Extract the (X, Y) coordinate from the center of the cell holding the provided text.  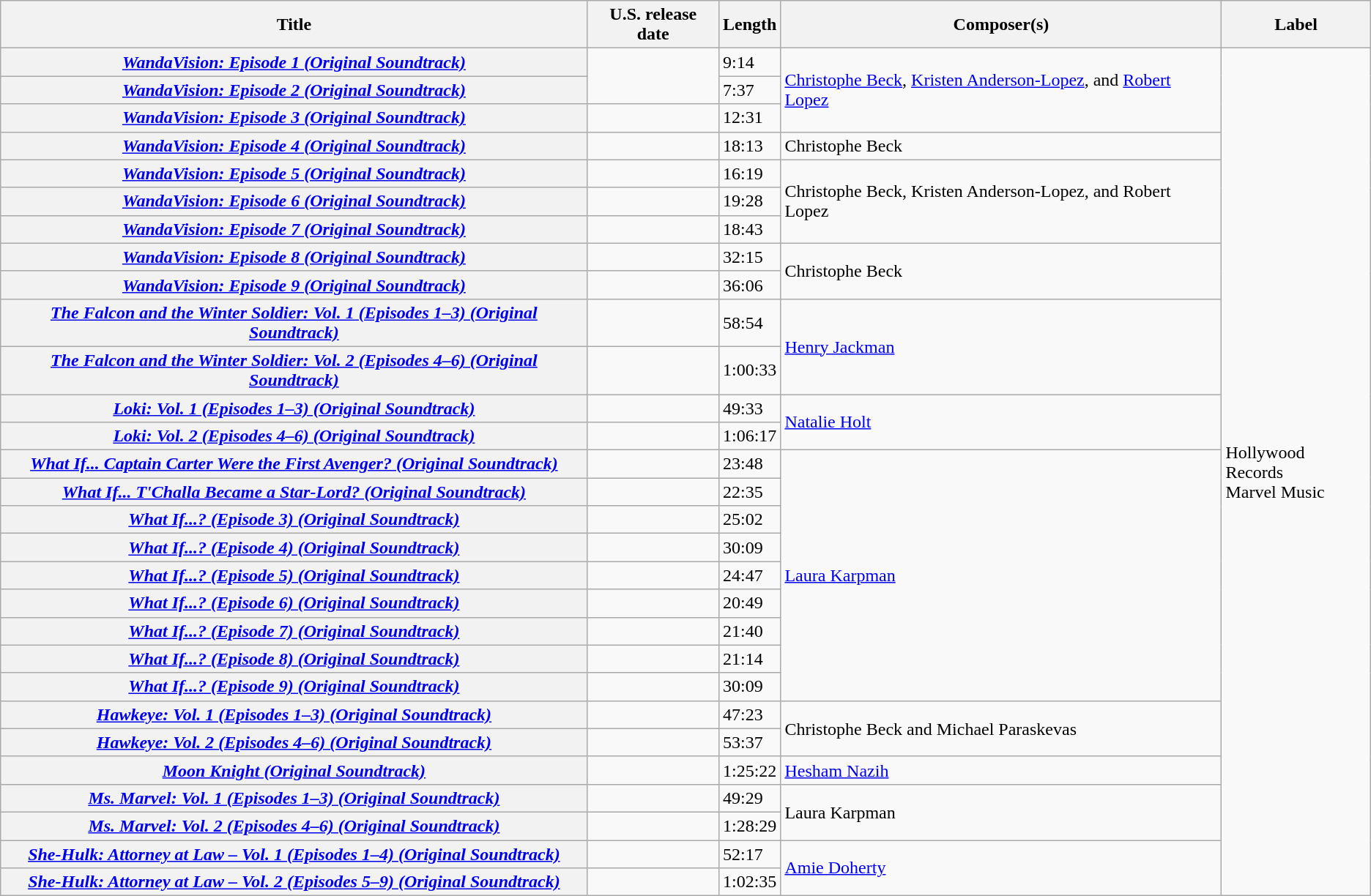
49:33 (749, 408)
22:35 (749, 492)
Composer(s) (1001, 25)
23:48 (749, 464)
18:43 (749, 229)
What If...? (Episode 6) (Original Soundtrack) (294, 603)
What If...? (Episode 4) (Original Soundtrack) (294, 548)
49:29 (749, 798)
What If... Captain Carter Were the First Avenger? (Original Soundtrack) (294, 464)
What If...? (Episode 7) (Original Soundtrack) (294, 631)
Loki: Vol. 2 (Episodes 4–6) (Original Soundtrack) (294, 436)
20:49 (749, 603)
9:14 (749, 62)
WandaVision: Episode 9 (Original Soundtrack) (294, 285)
WandaVision: Episode 7 (Original Soundtrack) (294, 229)
What If...? (Episode 9) (Original Soundtrack) (294, 687)
Hawkeye: Vol. 2 (Episodes 4–6) (Original Soundtrack) (294, 742)
Loki: Vol. 1 (Episodes 1–3) (Original Soundtrack) (294, 408)
12:31 (749, 118)
21:14 (749, 659)
What If...? (Episode 8) (Original Soundtrack) (294, 659)
Henry Jackman (1001, 346)
Christophe Beck and Michael Paraskevas (1001, 728)
WandaVision: Episode 5 (Original Soundtrack) (294, 173)
WandaVision: Episode 2 (Original Soundtrack) (294, 90)
WandaVision: Episode 6 (Original Soundtrack) (294, 201)
1:06:17 (749, 436)
21:40 (749, 631)
1:25:22 (749, 770)
Ms. Marvel: Vol. 2 (Episodes 4–6) (Original Soundtrack) (294, 826)
18:13 (749, 146)
19:28 (749, 201)
WandaVision: Episode 4 (Original Soundtrack) (294, 146)
Natalie Holt (1001, 422)
Moon Knight (Original Soundtrack) (294, 770)
1:00:33 (749, 370)
36:06 (749, 285)
Ms. Marvel: Vol. 1 (Episodes 1–3) (Original Soundtrack) (294, 798)
Title (294, 25)
16:19 (749, 173)
She-Hulk: Attorney at Law – Vol. 1 (Episodes 1–4) (Original Soundtrack) (294, 854)
25:02 (749, 520)
WandaVision: Episode 3 (Original Soundtrack) (294, 118)
What If... T'Challa Became a Star-Lord? (Original Soundtrack) (294, 492)
She-Hulk: Attorney at Law – Vol. 2 (Episodes 5–9) (Original Soundtrack) (294, 882)
1:28:29 (749, 826)
1:02:35 (749, 882)
Label (1296, 25)
53:37 (749, 742)
52:17 (749, 854)
The Falcon and the Winter Soldier: Vol. 1 (Episodes 1–3) (Original Soundtrack) (294, 322)
Amie Doherty (1001, 868)
The Falcon and the Winter Soldier: Vol. 2 (Episodes 4–6) (Original Soundtrack) (294, 370)
Length (749, 25)
Hollywood RecordsMarvel Music (1296, 472)
U.S. release date (653, 25)
WandaVision: Episode 1 (Original Soundtrack) (294, 62)
What If...? (Episode 3) (Original Soundtrack) (294, 520)
58:54 (749, 322)
WandaVision: Episode 8 (Original Soundtrack) (294, 257)
7:37 (749, 90)
What If...? (Episode 5) (Original Soundtrack) (294, 575)
Hesham Nazih (1001, 770)
47:23 (749, 714)
24:47 (749, 575)
32:15 (749, 257)
Hawkeye: Vol. 1 (Episodes 1–3) (Original Soundtrack) (294, 714)
